Search for the cell housing the specified text and yield its [x, y] center coordinate. 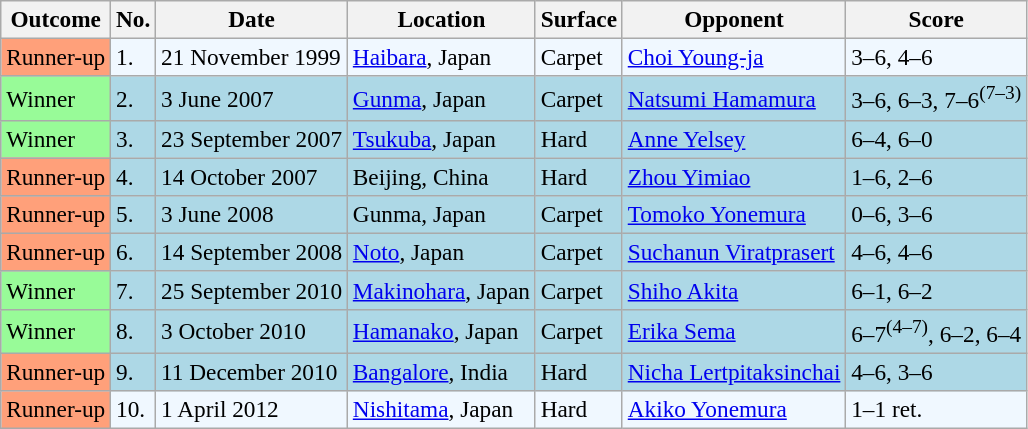
11 December 2010 [252, 372]
Natsumi Hamamura [734, 98]
Date [252, 19]
No. [134, 19]
Tsukuba, Japan [441, 139]
7. [134, 290]
3–6, 6–3, 7–6(7–3) [936, 98]
0–6, 3–6 [936, 214]
Anne Yelsey [734, 139]
Hamanako, Japan [441, 331]
Score [936, 19]
1–6, 2–6 [936, 177]
Tomoko Yonemura [734, 214]
Nicha Lertpitaksinchai [734, 372]
10. [134, 410]
Noto, Japan [441, 252]
1. [134, 57]
1–1 ret. [936, 410]
Shiho Akita [734, 290]
3. [134, 139]
Erika Sema [734, 331]
4. [134, 177]
3 October 2010 [252, 331]
3 June 2007 [252, 98]
Haibara, Japan [441, 57]
Suchanun Viratprasert [734, 252]
Choi Young-ja [734, 57]
Surface [578, 19]
21 November 1999 [252, 57]
Akiko Yonemura [734, 410]
Zhou Yimiao [734, 177]
Nishitama, Japan [441, 410]
5. [134, 214]
6–1, 6–2 [936, 290]
25 September 2010 [252, 290]
Beijing, China [441, 177]
9. [134, 372]
6–4, 6–0 [936, 139]
Location [441, 19]
2. [134, 98]
3–6, 4–6 [936, 57]
3 June 2008 [252, 214]
23 September 2007 [252, 139]
4–6, 3–6 [936, 372]
Opponent [734, 19]
6. [134, 252]
Makinohara, Japan [441, 290]
14 September 2008 [252, 252]
Outcome [56, 19]
8. [134, 331]
4–6, 4–6 [936, 252]
1 April 2012 [252, 410]
Bangalore, India [441, 372]
14 October 2007 [252, 177]
6–7(4–7), 6–2, 6–4 [936, 331]
